Locate the cell with the specified text and output its [X, Y] center coordinate. 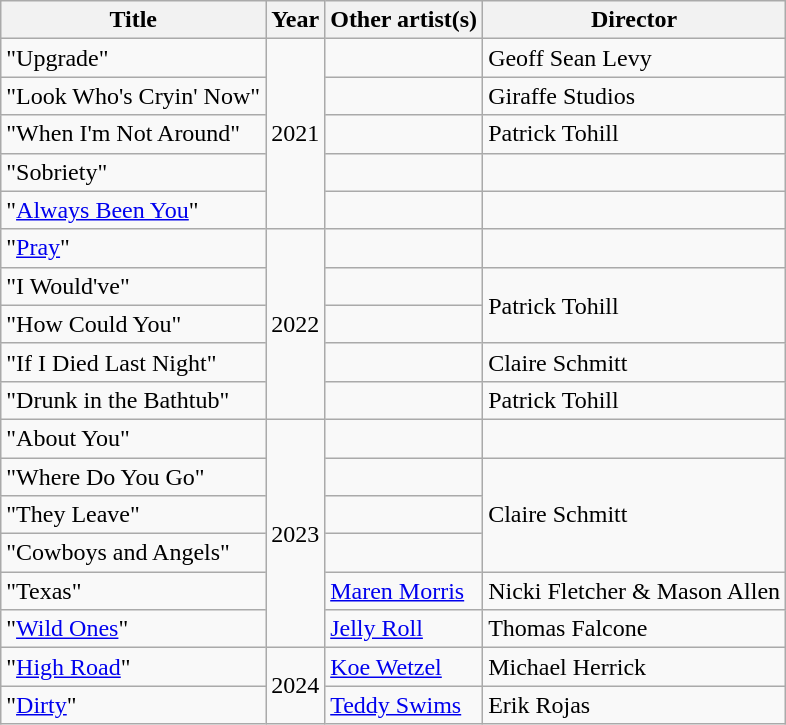
"They Leave" [134, 515]
"About You" [134, 438]
Teddy Swims [404, 705]
Year [296, 20]
"How Could You" [134, 324]
"Look Who's Cryin' Now" [134, 96]
"I Would've" [134, 286]
Other artist(s) [404, 20]
"Pray" [134, 248]
Koe Wetzel [404, 667]
Nicki Fletcher & Mason Allen [634, 591]
2021 [296, 134]
2022 [296, 324]
Director [634, 20]
"Always Been You" [134, 210]
Maren Morris [404, 591]
"Where Do You Go" [134, 477]
"High Road" [134, 667]
2024 [296, 686]
"If I Died Last Night" [134, 362]
Title [134, 20]
"When I'm Not Around" [134, 134]
Erik Rojas [634, 705]
"Wild Ones" [134, 629]
"Cowboys and Angels" [134, 553]
"Upgrade" [134, 58]
"Dirty" [134, 705]
Giraffe Studios [634, 96]
"Texas" [134, 591]
Geoff Sean Levy [634, 58]
Michael Herrick [634, 667]
Jelly Roll [404, 629]
"Drunk in the Bathtub" [134, 400]
"Sobriety" [134, 172]
Thomas Falcone [634, 629]
2023 [296, 533]
